Find where the given text appears and provide that cell's center as (X, Y) coordinate. 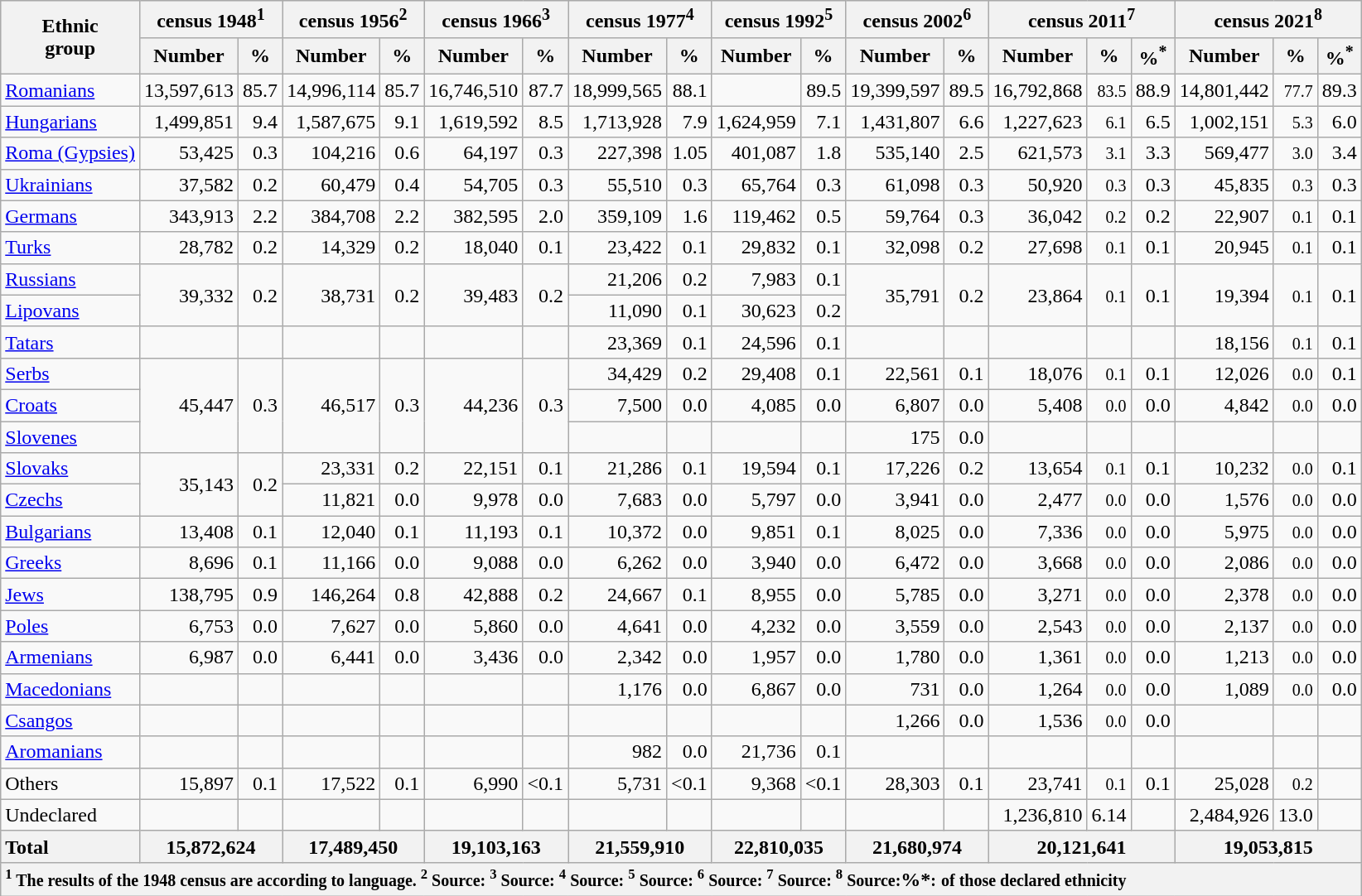
16,792,868 (1037, 90)
77.7 (1296, 90)
18,156 (1224, 342)
census 20026 (917, 20)
13.0 (1296, 815)
Armenians (70, 658)
13,654 (1037, 469)
87.7 (545, 90)
3,941 (895, 500)
1.6 (689, 216)
12,040 (331, 532)
6,262 (618, 563)
3.4 (1339, 153)
Ukrainians (70, 185)
4,232 (756, 626)
Greeks (70, 563)
15,872,624 (210, 846)
3,559 (895, 626)
8,955 (756, 595)
535,140 (895, 153)
Turks (70, 248)
12,026 (1224, 373)
54,705 (474, 185)
45,447 (189, 405)
89.3 (1339, 90)
23,422 (618, 248)
3,668 (1037, 563)
29,832 (756, 248)
4,842 (1224, 405)
Serbs (70, 373)
731 (895, 689)
15,897 (189, 783)
1,089 (1224, 689)
46,517 (331, 405)
44,236 (474, 405)
2,342 (618, 658)
382,595 (474, 216)
21,286 (618, 469)
Lipovans (70, 311)
Poles (70, 626)
Ethnicgroup (70, 38)
384,708 (331, 216)
20,945 (1224, 248)
census 19774 (640, 20)
2,477 (1037, 500)
census 19925 (779, 20)
50,920 (1037, 185)
Aromanians (70, 752)
21,736 (756, 752)
0.8 (403, 595)
9.1 (403, 122)
88.9 (1153, 90)
5,975 (1224, 532)
1,176 (618, 689)
6.5 (1153, 122)
3.0 (1296, 153)
2,378 (1224, 595)
28,303 (895, 783)
Macedonians (70, 689)
343,913 (189, 216)
1,266 (895, 720)
1.05 (689, 153)
census 19663 (496, 20)
Slovaks (70, 469)
19,394 (1224, 295)
18,999,565 (618, 90)
55,510 (618, 185)
5,731 (618, 783)
64,197 (474, 153)
7,627 (331, 626)
0.5 (823, 216)
42,888 (474, 595)
Croats (70, 405)
Czechs (70, 500)
14,996,114 (331, 90)
1,624,959 (756, 122)
4,085 (756, 405)
10,232 (1224, 469)
1,713,928 (618, 122)
138,795 (189, 595)
34,429 (618, 373)
1,213 (1224, 658)
569,477 (1224, 153)
3,436 (474, 658)
6.14 (1108, 815)
6,990 (474, 783)
6,472 (895, 563)
3,271 (1037, 595)
1,536 (1037, 720)
53,425 (189, 153)
104,216 (331, 153)
359,109 (618, 216)
0.9 (260, 595)
65,764 (756, 185)
19,594 (756, 469)
88.1 (689, 90)
9.4 (260, 122)
4,641 (618, 626)
1,236,810 (1037, 815)
14,801,442 (1224, 90)
5,860 (474, 626)
9,851 (756, 532)
census 19562 (353, 20)
29,408 (756, 373)
Russians (70, 279)
Others (70, 783)
7,683 (618, 500)
1,587,675 (331, 122)
7,336 (1037, 532)
14,329 (331, 248)
401,087 (756, 153)
175 (895, 437)
22,561 (895, 373)
Total (70, 846)
5,797 (756, 500)
39,332 (189, 295)
19,399,597 (895, 90)
18,040 (474, 248)
2.5 (966, 153)
3,940 (756, 563)
5,785 (895, 595)
11,090 (618, 311)
32,098 (895, 248)
1.8 (823, 153)
59,764 (895, 216)
2,086 (1224, 563)
7,983 (756, 279)
60,479 (331, 185)
11,193 (474, 532)
10,372 (618, 532)
24,596 (756, 342)
30,623 (756, 311)
17,226 (895, 469)
6,987 (189, 658)
22,810,035 (779, 846)
1,361 (1037, 658)
11,821 (331, 500)
Bulgarians (70, 532)
22,151 (474, 469)
1,002,151 (1224, 122)
3.1 (1108, 153)
2,484,926 (1224, 815)
9,088 (474, 563)
16,746,510 (474, 90)
8,025 (895, 532)
22,907 (1224, 216)
45,835 (1224, 185)
19,053,815 (1268, 846)
1,957 (756, 658)
1,499,851 (189, 122)
6,753 (189, 626)
7.1 (823, 122)
23,369 (618, 342)
2,137 (1224, 626)
119,462 (756, 216)
20,121,641 (1082, 846)
2,543 (1037, 626)
Undeclared (70, 815)
5.3 (1296, 122)
1,619,592 (474, 122)
7.9 (689, 122)
8.5 (545, 122)
Roma (Gypsies) (70, 153)
1,576 (1224, 500)
24,667 (618, 595)
1,227,623 (1037, 122)
census 19481 (210, 20)
1,264 (1037, 689)
18,076 (1037, 373)
28,782 (189, 248)
6,807 (895, 405)
Germans (70, 216)
6.1 (1108, 122)
11,166 (331, 563)
83.5 (1108, 90)
census 20218 (1268, 20)
9,978 (474, 500)
61,098 (895, 185)
19,103,163 (496, 846)
Slovenes (70, 437)
13,597,613 (189, 90)
0.4 (403, 185)
2.0 (545, 216)
0.6 (403, 153)
25,028 (1224, 783)
17,489,450 (353, 846)
35,143 (189, 484)
5,408 (1037, 405)
Hungarians (70, 122)
21,680,974 (917, 846)
6,867 (756, 689)
27,698 (1037, 248)
6,441 (331, 658)
1,431,807 (895, 122)
35,791 (895, 295)
1,780 (895, 658)
39,483 (474, 295)
21,206 (618, 279)
8,696 (189, 563)
621,573 (1037, 153)
census 20117 (1082, 20)
6.0 (1339, 122)
3.3 (1153, 153)
36,042 (1037, 216)
23,864 (1037, 295)
37,582 (189, 185)
Jews (70, 595)
Tatars (70, 342)
Romanians (70, 90)
227,398 (618, 153)
23,331 (331, 469)
38,731 (331, 295)
23,741 (1037, 783)
146,264 (331, 595)
Csangos (70, 720)
6.6 (966, 122)
21,559,910 (640, 846)
17,522 (331, 783)
9,368 (756, 783)
7,500 (618, 405)
982 (618, 752)
13,408 (189, 532)
